Provide the (x, y) coordinate of the cell's center where the given text is located.  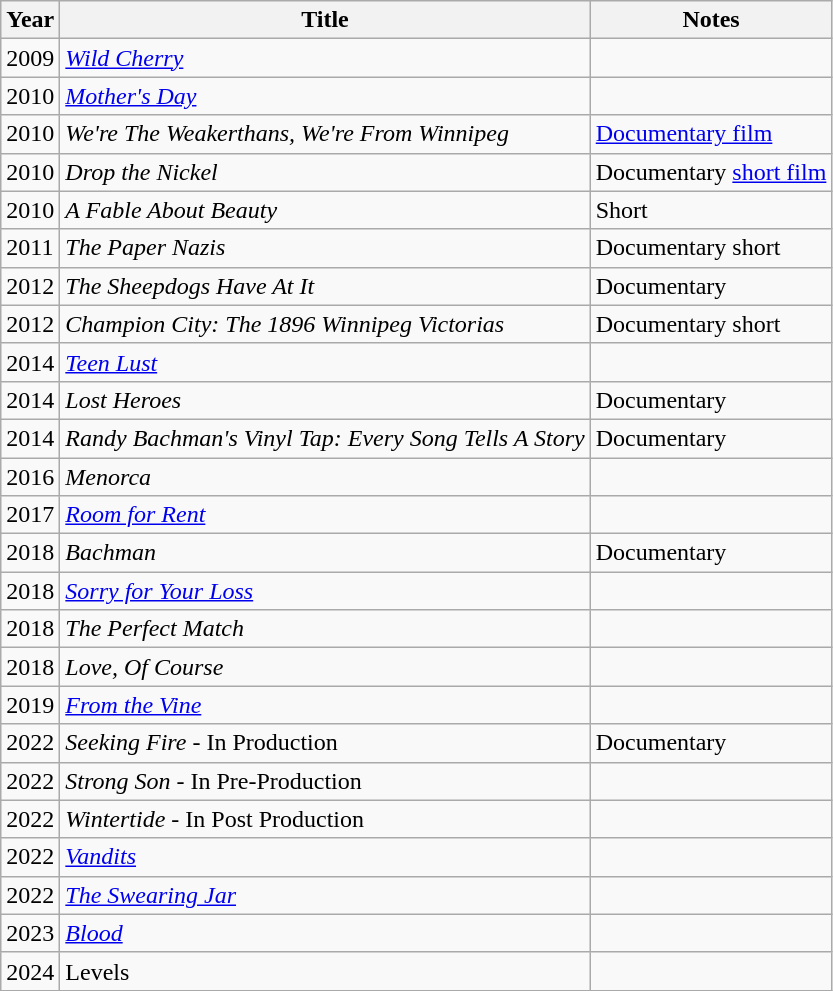
Champion City: The 1896 Winnipeg Victorias (325, 324)
2017 (30, 515)
Wild Cherry (325, 58)
We're The Weakerthans, We're From Winnipeg (325, 134)
Mother's Day (325, 96)
The Sheepdogs Have At It (325, 286)
Levels (325, 971)
2009 (30, 58)
Notes (711, 20)
Bachman (325, 553)
2019 (30, 705)
From the Vine (325, 705)
Documentary short film (711, 172)
2011 (30, 248)
Short (711, 210)
Randy Bachman's Vinyl Tap: Every Song Tells A Story (325, 438)
Teen Lust (325, 362)
Year (30, 20)
Room for Rent (325, 515)
A Fable About Beauty (325, 210)
2023 (30, 933)
Wintertide - In Post Production (325, 819)
2024 (30, 971)
The Paper Nazis (325, 248)
Vandits (325, 857)
Strong Son - In Pre-Production (325, 781)
The Swearing Jar (325, 895)
Blood (325, 933)
Love, Of Course (325, 667)
Documentary film (711, 134)
Title (325, 20)
Menorca (325, 477)
The Perfect Match (325, 629)
Seeking Fire - In Production (325, 743)
2016 (30, 477)
Drop the Nickel (325, 172)
Lost Heroes (325, 400)
Sorry for Your Loss (325, 591)
